Determine the (X, Y) coordinate at the center of the cell enclosing the given text.  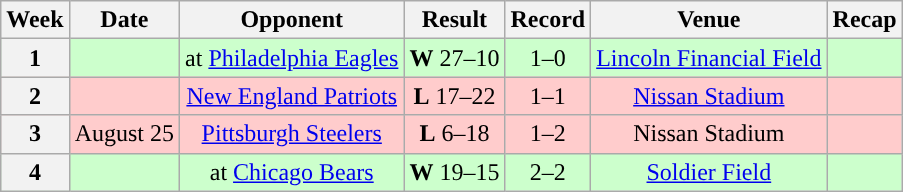
1–1 (548, 96)
L 6–18 (454, 134)
1 (35, 58)
Venue (709, 20)
New England Patriots (292, 96)
3 (35, 134)
Soldier Field (709, 172)
Week (35, 20)
Record (548, 20)
at Philadelphia Eagles (292, 58)
Date (124, 20)
W 19–15 (454, 172)
Pittsburgh Steelers (292, 134)
1–0 (548, 58)
2 (35, 96)
Lincoln Financial Field (709, 58)
Recap (864, 20)
L 17–22 (454, 96)
August 25 (124, 134)
at Chicago Bears (292, 172)
Opponent (292, 20)
Result (454, 20)
1–2 (548, 134)
4 (35, 172)
2–2 (548, 172)
W 27–10 (454, 58)
